Return the (x, y) coordinate for the center point of the cell that contains the specified text.  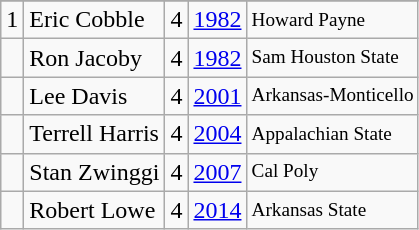
Lee Davis (94, 96)
Appalachian State (332, 134)
Eric Cobble (94, 20)
1 (12, 20)
Terrell Harris (94, 134)
Howard Payne (332, 20)
2014 (218, 210)
2004 (218, 134)
Sam Houston State (332, 58)
Arkansas-Monticello (332, 96)
Arkansas State (332, 210)
2007 (218, 172)
Robert Lowe (94, 210)
Cal Poly (332, 172)
2001 (218, 96)
Stan Zwinggi (94, 172)
Ron Jacoby (94, 58)
